Provide the (x, y) coordinate of the cell's center where the given text is located.  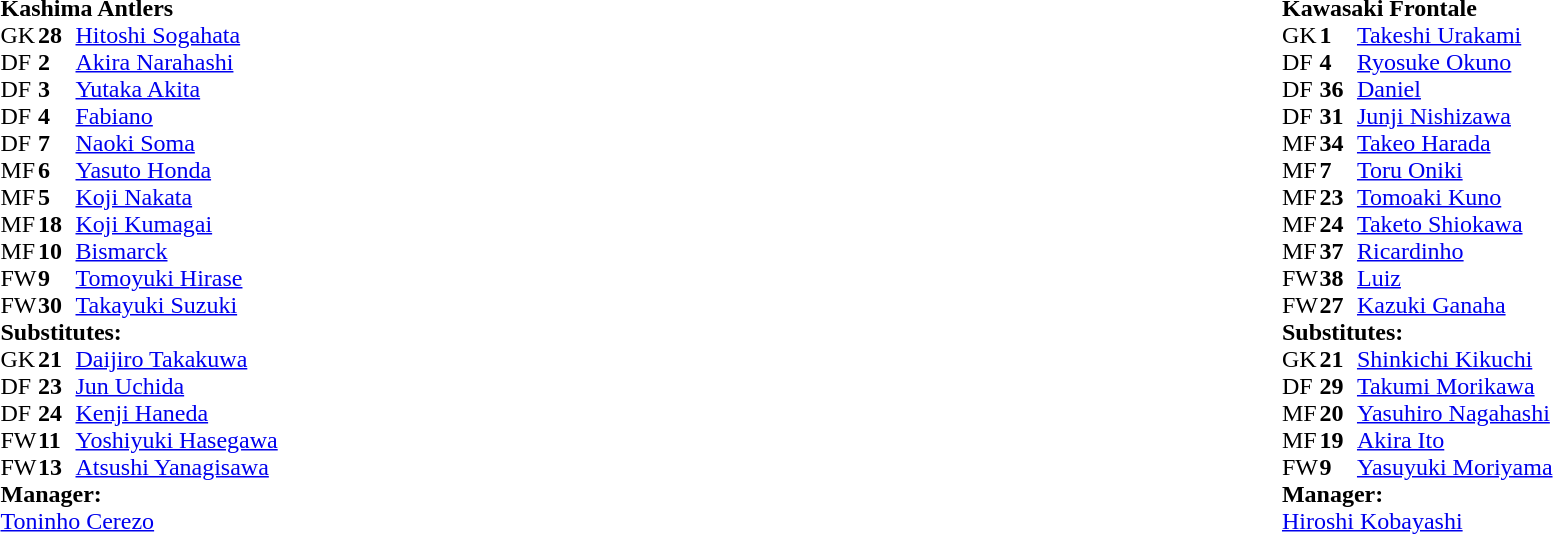
27 (1338, 306)
Ricardinho (1455, 252)
Tomoaki Kuno (1455, 198)
Bismarck (177, 252)
29 (1338, 386)
Taketo Shiokawa (1455, 224)
Junji Nishizawa (1455, 116)
Tomoyuki Hirase (177, 278)
Takeo Harada (1455, 144)
Akira Ito (1455, 440)
Kenji Haneda (177, 414)
1 (1338, 36)
Naoki Soma (177, 144)
6 (57, 170)
Daniel (1455, 90)
5 (57, 198)
Shinkichi Kikuchi (1455, 360)
Luiz (1455, 278)
Yasuto Honda (177, 170)
31 (1338, 116)
Akira Narahashi (177, 62)
Ryosuke Okuno (1455, 62)
13 (57, 468)
Jun Uchida (177, 386)
Yoshiyuki Hasegawa (177, 440)
Takumi Morikawa (1455, 386)
Yutaka Akita (177, 90)
Koji Nakata (177, 198)
Yasuyuki Moriyama (1455, 468)
Koji Kumagai (177, 224)
30 (57, 306)
28 (57, 36)
Takeshi Urakami (1455, 36)
11 (57, 440)
20 (1338, 414)
36 (1338, 90)
Takayuki Suzuki (177, 306)
38 (1338, 278)
Daijiro Takakuwa (177, 360)
18 (57, 224)
10 (57, 252)
Toru Oniki (1455, 170)
Kazuki Ganaha (1455, 306)
Hitoshi Sogahata (177, 36)
2 (57, 62)
19 (1338, 440)
3 (57, 90)
Atsushi Yanagisawa (177, 468)
37 (1338, 252)
34 (1338, 144)
Yasuhiro Nagahashi (1455, 414)
Fabiano (177, 116)
